Return the (x, y) coordinate for the center point of the cell that contains the specified text.  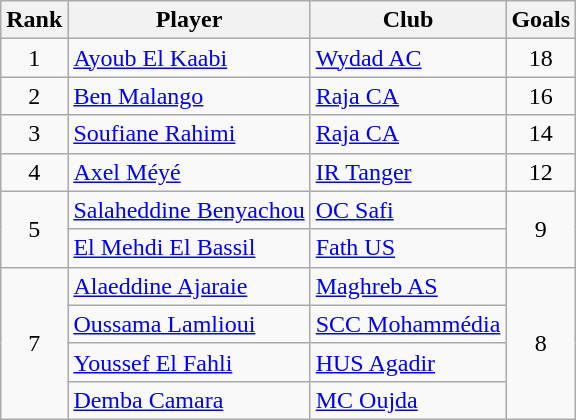
MC Oujda (408, 400)
Ben Malango (189, 96)
Alaeddine Ajaraie (189, 286)
12 (541, 172)
Rank (34, 20)
5 (34, 229)
18 (541, 58)
3 (34, 134)
8 (541, 343)
IR Tanger (408, 172)
Maghreb AS (408, 286)
1 (34, 58)
Salaheddine Benyachou (189, 210)
Ayoub El Kaabi (189, 58)
HUS Agadir (408, 362)
Goals (541, 20)
Player (189, 20)
OC Safi (408, 210)
Fath US (408, 248)
Soufiane Rahimi (189, 134)
4 (34, 172)
7 (34, 343)
El Mehdi El Bassil (189, 248)
Wydad AC (408, 58)
SCC Mohammédia (408, 324)
14 (541, 134)
16 (541, 96)
Axel Méyé (189, 172)
Oussama Lamlioui (189, 324)
Youssef El Fahli (189, 362)
2 (34, 96)
Club (408, 20)
9 (541, 229)
Demba Camara (189, 400)
